Scan for the cell matching the given text and deliver its (X, Y) coordinate at center. 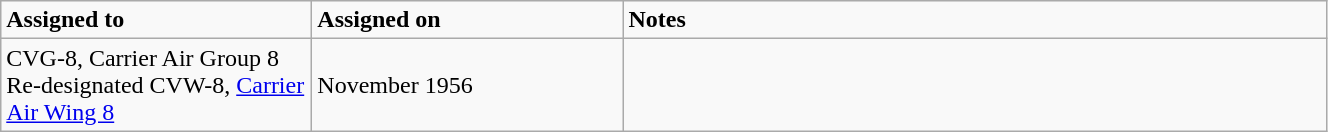
November 1956 (468, 85)
Assigned on (468, 20)
CVG-8, Carrier Air Group 8Re-designated CVW-8, Carrier Air Wing 8 (156, 85)
Notes (975, 20)
Assigned to (156, 20)
